Output the [X, Y] coordinate of the center of the cell containing the given text.  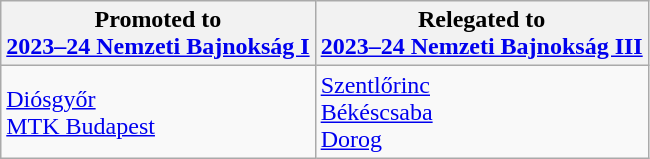
Diósgyőr MTK Budapest [158, 112]
Promoted to2023–24 Nemzeti Bajnokság I [158, 34]
Szentlőrinc Békéscsaba Dorog [482, 112]
Relegated to2023–24 Nemzeti Bajnokság III [482, 34]
